Extract the (X, Y) coordinate from the center of the cell holding the provided text.  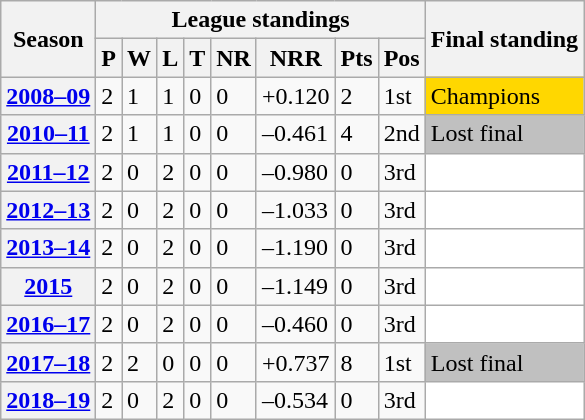
2008–09 (48, 96)
W (140, 58)
–0.460 (296, 324)
T (198, 58)
2018–19 (48, 400)
4 (356, 134)
2011–12 (48, 172)
2013–14 (48, 248)
2015 (48, 286)
8 (356, 362)
2nd (402, 134)
NR (234, 58)
–1.190 (296, 248)
Season (48, 39)
–1.033 (296, 210)
L (170, 58)
2017–18 (48, 362)
–0.980 (296, 172)
Pts (356, 58)
Final standing (504, 39)
+0.737 (296, 362)
2012–13 (48, 210)
Pos (402, 58)
P (109, 58)
+0.120 (296, 96)
2010–11 (48, 134)
–1.149 (296, 286)
NRR (296, 58)
–0.534 (296, 400)
Champions (504, 96)
2016–17 (48, 324)
League standings (260, 20)
–0.461 (296, 134)
